Find where the given text appears and provide that cell's center as (X, Y) coordinate. 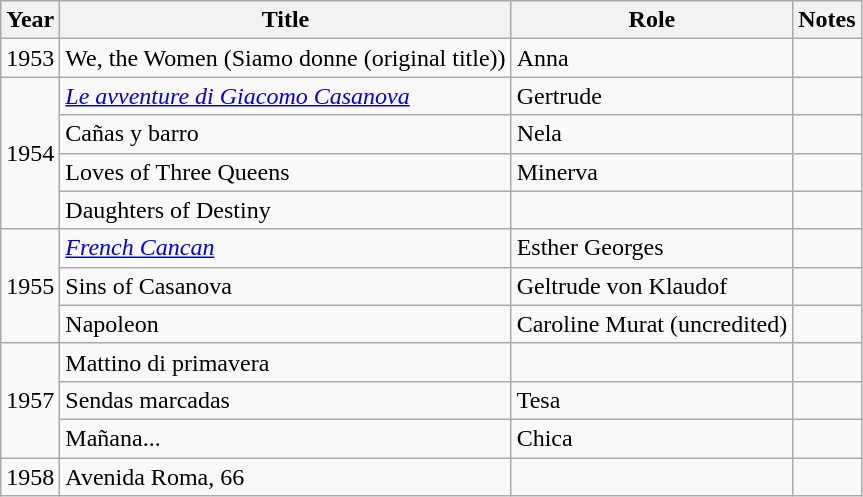
Geltrude von Klaudof (652, 286)
Role (652, 20)
Tesa (652, 400)
Avenida Roma, 66 (286, 477)
Loves of Three Queens (286, 172)
Notes (827, 20)
Nela (652, 134)
1958 (30, 477)
Sins of Casanova (286, 286)
Title (286, 20)
Anna (652, 58)
Minerva (652, 172)
Mañana... (286, 438)
Cañas y barro (286, 134)
Gertrude (652, 96)
French Cancan (286, 248)
Sendas marcadas (286, 400)
Daughters of Destiny (286, 210)
Napoleon (286, 324)
1954 (30, 153)
1955 (30, 286)
1957 (30, 400)
1953 (30, 58)
Chica (652, 438)
Year (30, 20)
Caroline Murat (uncredited) (652, 324)
We, the Women (Siamo donne (original title)) (286, 58)
Esther Georges (652, 248)
Le avventure di Giacomo Casanova (286, 96)
Mattino di primavera (286, 362)
